From the cell containing the given text, extract its center point as [x, y] coordinate. 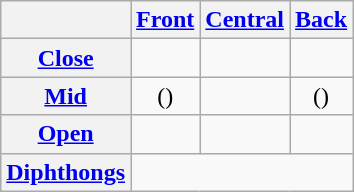
Mid [66, 96]
Diphthongs [66, 172]
Front [166, 20]
Close [66, 58]
Open [66, 134]
Central [245, 20]
Back [322, 20]
